Capture the cell that displays the provided text and extract its (x, y) central coordinate. 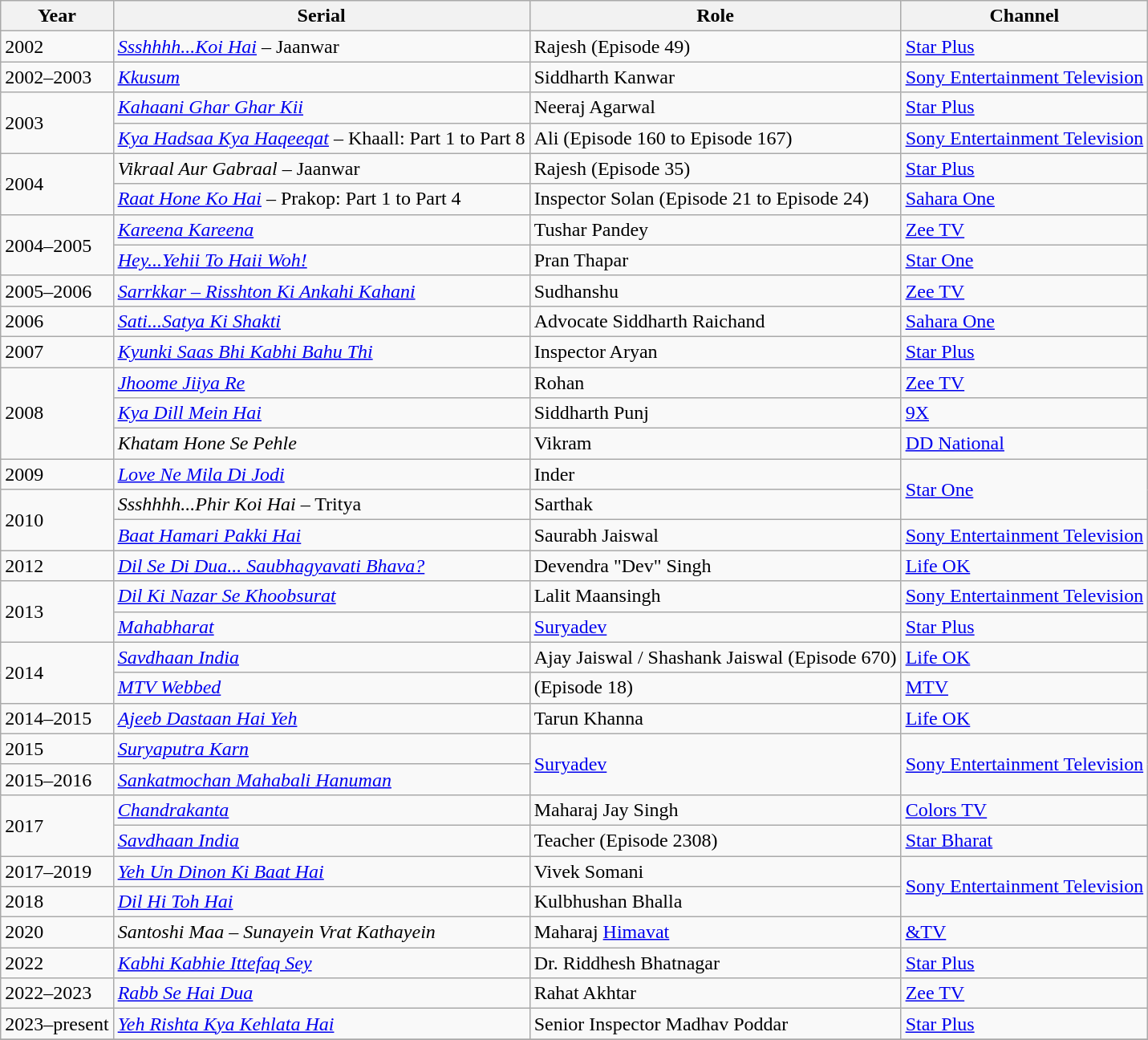
Ali (Episode 160 to Episode 167) (716, 138)
2004 (57, 184)
MTV Webbed (321, 688)
Ajay Jaiswal / Shashank Jaiswal (Episode 670) (716, 657)
Yeh Un Dinon Ki Baat Hai (321, 871)
Vikraal Aur Gabraal – Jaanwar (321, 169)
2006 (57, 321)
Tushar Pandey (716, 230)
Raat Hone Ko Hai – Prakop: Part 1 to Part 4 (321, 199)
2003 (57, 123)
Lalit Maansingh (716, 596)
Mahabharat (321, 627)
Role (716, 16)
Siddharth Kanwar (716, 77)
Year (57, 16)
Inspector Solan (Episode 21 to Episode 24) (716, 199)
Saurabh Jaiswal (716, 535)
Sati...Satya Ki Shakti (321, 321)
Maharaj Himavat (716, 932)
2002 (57, 47)
MTV (1024, 688)
Rajesh (Episode 35) (716, 169)
(Episode 18) (716, 688)
Vikram (716, 444)
2015–2016 (57, 779)
2020 (57, 932)
Teacher (Episode 2308) (716, 840)
Kulbhushan Bhalla (716, 902)
2015 (57, 749)
Ajeeb Dastaan Hai Yeh (321, 718)
Star Bharat (1024, 840)
Santoshi Maa – Sunayein Vrat Kathayein (321, 932)
2023–present (57, 1024)
2005–2006 (57, 290)
Dil Se Di Dua... Saubhagyavati Bhava? (321, 566)
Sarthak (716, 505)
Dr. Riddhesh Bhatnagar (716, 963)
Tarun Khanna (716, 718)
Pran Thapar (716, 260)
Senior Inspector Madhav Poddar (716, 1024)
Dil Ki Nazar Se Khoobsurat (321, 596)
2007 (57, 351)
2004–2005 (57, 245)
9X (1024, 413)
Rahat Akhtar (716, 993)
Advocate Siddharth Raichand (716, 321)
Love Ne Mila Di Jodi (321, 474)
&TV (1024, 932)
Rajesh (Episode 49) (716, 47)
Kya Dill Mein Hai (321, 413)
2013 (57, 611)
2014 (57, 672)
Ssshhhh...Phir Koi Hai – Tritya (321, 505)
Channel (1024, 16)
Kkusum (321, 77)
Kya Hadsaa Kya Haqeeqat – Khaall: Part 1 to Part 8 (321, 138)
Rabb Se Hai Dua (321, 993)
2008 (57, 413)
Maharaj Jay Singh (716, 810)
Inspector Aryan (716, 351)
2009 (57, 474)
2022–2023 (57, 993)
Siddharth Punj (716, 413)
Vivek Somani (716, 871)
2014–2015 (57, 718)
Rohan (716, 383)
Colors TV (1024, 810)
Sudhanshu (716, 290)
Kabhi Kabhie Ittefaq Sey (321, 963)
Sankatmochan Mahabali Hanuman (321, 779)
2017 (57, 825)
Ssshhhh...Koi Hai – Jaanwar (321, 47)
2018 (57, 902)
2010 (57, 520)
Dil Hi Toh Hai (321, 902)
Jhoome Jiiya Re (321, 383)
2017–2019 (57, 871)
Inder (716, 474)
Khatam Hone Se Pehle (321, 444)
Hey...Yehii To Haii Woh! (321, 260)
Baat Hamari Pakki Hai (321, 535)
Devendra "Dev" Singh (716, 566)
Yeh Rishta Kya Kehlata Hai (321, 1024)
DD National (1024, 444)
Neeraj Agarwal (716, 108)
Serial (321, 16)
2012 (57, 566)
Kahaani Ghar Ghar Kii (321, 108)
Sarrkkar – Risshton Ki Ankahi Kahani (321, 290)
2002–2003 (57, 77)
2022 (57, 963)
Suryaputra Karn (321, 749)
Kareena Kareena (321, 230)
Chandrakanta (321, 810)
Kyunki Saas Bhi Kabhi Bahu Thi (321, 351)
